Output the (X, Y) coordinate of the center of the cell containing the given text.  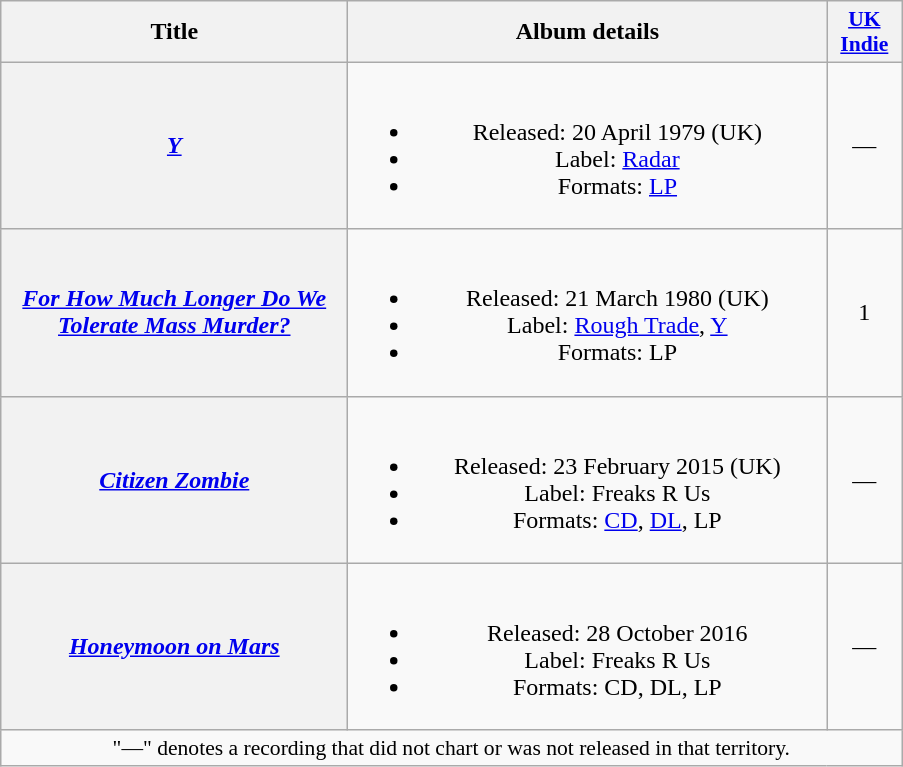
Album details (588, 32)
UK Indie (864, 32)
1 (864, 312)
"—" denotes a recording that did not chart or was not released in that territory. (452, 748)
Released: 20 April 1979 (UK)Label: RadarFormats: LP (588, 146)
Honeymoon on Mars (174, 646)
Citizen Zombie (174, 480)
Released: 23 February 2015 (UK)Label: Freaks R UsFormats: CD, DL, LP (588, 480)
For How Much Longer Do We Tolerate Mass Murder? (174, 312)
Released: 28 October 2016Label: Freaks R UsFormats: CD, DL, LP (588, 646)
Released: 21 March 1980 (UK)Label: Rough Trade, YFormats: LP (588, 312)
Title (174, 32)
Y (174, 146)
